Scan for the cell matching the given text and deliver its [x, y] coordinate at center. 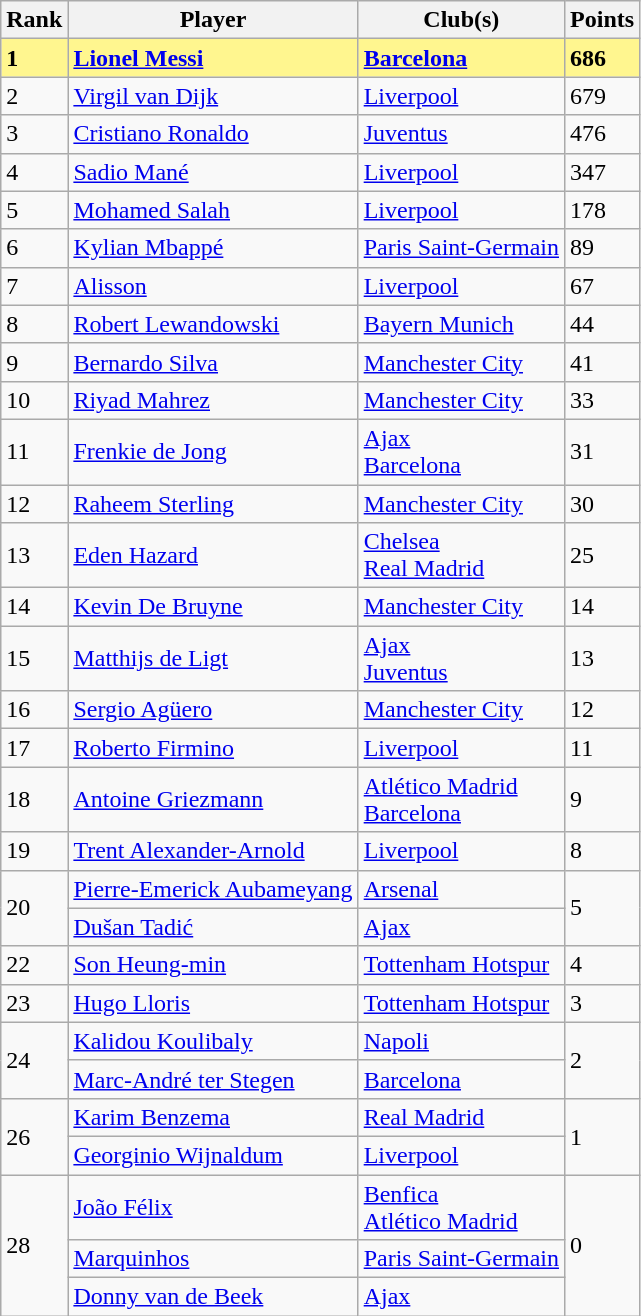
44 [602, 324]
Riyad Mahrez [213, 400]
Dušan Tadić [213, 927]
33 [602, 400]
Trent Alexander-Arnold [213, 851]
6 [34, 248]
67 [602, 286]
686 [602, 58]
89 [602, 248]
16 [34, 710]
Karim Benzema [213, 1117]
10 [34, 400]
178 [602, 210]
18 [34, 800]
Lionel Messi [213, 58]
Mohamed Salah [213, 210]
Eden Hazard [213, 556]
Alisson [213, 286]
23 [34, 1003]
15 [34, 658]
476 [602, 134]
Cristiano Ronaldo [213, 134]
Raheem Sterling [213, 503]
Chelsea Real Madrid [461, 556]
Benfica Atlético Madrid [461, 1206]
Real Madrid [461, 1117]
Frenkie de Jong [213, 452]
Virgil van Dijk [213, 96]
26 [34, 1136]
Robert Lewandowski [213, 324]
20 [34, 908]
0 [602, 1244]
Marc-André ter Stegen [213, 1079]
30 [602, 503]
Ajax Juventus [461, 658]
Roberto Firmino [213, 748]
Georginio Wijnaldum [213, 1155]
Sergio Agüero [213, 710]
31 [602, 452]
Marquinhos [213, 1259]
Hugo Lloris [213, 1003]
24 [34, 1060]
Rank [34, 20]
Atlético Madrid Barcelona [461, 800]
Kevin De Bruyne [213, 607]
Donny van de Beek [213, 1297]
Juventus [461, 134]
41 [602, 362]
Ajax Barcelona [461, 452]
Bayern Munich [461, 324]
Kylian Mbappé [213, 248]
Bernardo Silva [213, 362]
25 [602, 556]
19 [34, 851]
Kalidou Koulibaly [213, 1041]
7 [34, 286]
Pierre-Emerick Aubameyang [213, 889]
22 [34, 965]
Club(s) [461, 20]
28 [34, 1244]
17 [34, 748]
Points [602, 20]
Arsenal [461, 889]
347 [602, 172]
João Félix [213, 1206]
Son Heung-min [213, 965]
Sadio Mané [213, 172]
Antoine Griezmann [213, 800]
Napoli [461, 1041]
Player [213, 20]
679 [602, 96]
Matthijs de Ligt [213, 658]
